Detect which cell encompasses the target text, then output its (X, Y) center coordinate. 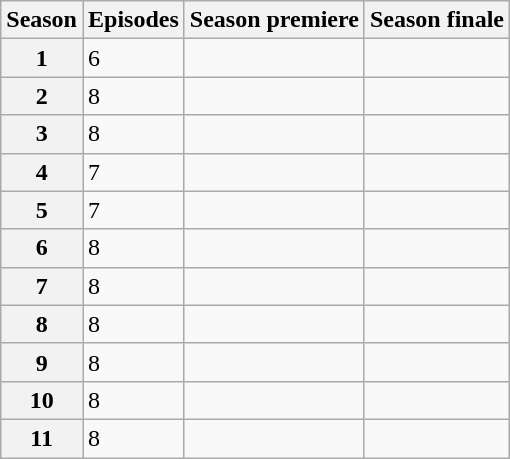
Season finale (436, 20)
1 (42, 58)
Season premiere (274, 20)
Episodes (133, 20)
Season (42, 20)
10 (42, 400)
5 (42, 210)
9 (42, 362)
4 (42, 172)
11 (42, 438)
3 (42, 134)
2 (42, 96)
